Pinpoint the cell where the given text exists, returning its [x, y] midpoint coordinate. 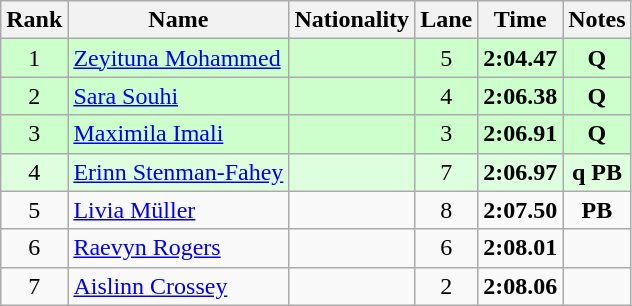
q PB [597, 172]
2:06.91 [520, 134]
Rank [34, 20]
Lane [446, 20]
2:08.06 [520, 286]
2:06.38 [520, 96]
Nationality [352, 20]
Time [520, 20]
2:06.97 [520, 172]
1 [34, 58]
Raevyn Rogers [178, 248]
2:04.47 [520, 58]
Aislinn Crossey [178, 286]
Sara Souhi [178, 96]
Zeyituna Mohammed [178, 58]
8 [446, 210]
PB [597, 210]
Notes [597, 20]
2:08.01 [520, 248]
2:07.50 [520, 210]
Livia Müller [178, 210]
Erinn Stenman-Fahey [178, 172]
Maximila Imali [178, 134]
Name [178, 20]
